Detect which cell encompasses the target text, then output its [x, y] center coordinate. 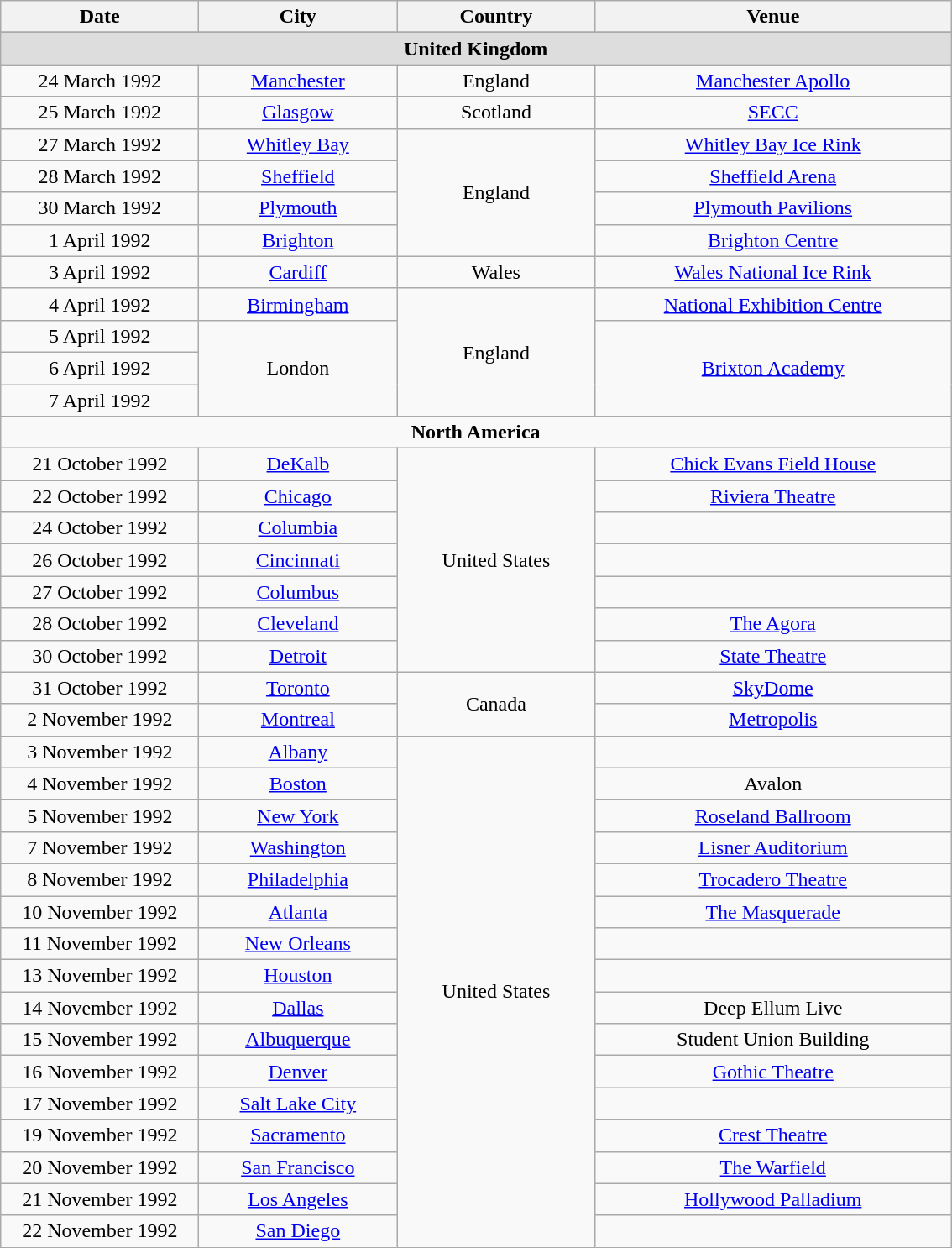
Albuquerque [298, 1040]
Cincinnati [298, 560]
28 March 1992 [100, 176]
3 November 1992 [100, 752]
14 November 1992 [100, 1008]
Cardiff [298, 272]
Wales [496, 272]
21 October 1992 [100, 464]
New York [298, 815]
Cleveland [298, 624]
Salt Lake City [298, 1104]
Brighton Centre [773, 240]
Montreal [298, 720]
15 November 1992 [100, 1040]
National Exhibition Centre [773, 304]
Houston [298, 976]
Avalon [773, 784]
Lisner Auditorium [773, 847]
Dallas [298, 1008]
Plymouth Pavilions [773, 208]
Glasgow [298, 113]
Scotland [496, 113]
4 November 1992 [100, 784]
5 April 1992 [100, 336]
Country [496, 17]
Metropolis [773, 720]
25 March 1992 [100, 113]
San Diego [298, 1231]
27 October 1992 [100, 592]
Chicago [298, 496]
State Theatre [773, 656]
7 November 1992 [100, 847]
2 November 1992 [100, 720]
Canada [496, 704]
Washington [298, 847]
Birmingham [298, 304]
SECC [773, 113]
26 October 1992 [100, 560]
Student Union Building [773, 1040]
Brighton [298, 240]
Philadelphia [298, 879]
North America [476, 433]
City [298, 17]
7 April 1992 [100, 401]
Boston [298, 784]
19 November 1992 [100, 1135]
27 March 1992 [100, 144]
Wales National Ice Rink [773, 272]
30 March 1992 [100, 208]
Columbia [298, 528]
8 November 1992 [100, 879]
New Orleans [298, 944]
The Agora [773, 624]
Columbus [298, 592]
SkyDome [773, 688]
Riviera Theatre [773, 496]
20 November 1992 [100, 1167]
Gothic Theatre [773, 1072]
3 April 1992 [100, 272]
Deep Ellum Live [773, 1008]
DeKalb [298, 464]
28 October 1992 [100, 624]
5 November 1992 [100, 815]
Date [100, 17]
San Francisco [298, 1167]
22 October 1992 [100, 496]
13 November 1992 [100, 976]
10 November 1992 [100, 911]
Trocadero Theatre [773, 879]
Chick Evans Field House [773, 464]
24 October 1992 [100, 528]
Crest Theatre [773, 1135]
21 November 1992 [100, 1199]
The Masquerade [773, 911]
Venue [773, 17]
Hollywood Palladium [773, 1199]
Sheffield [298, 176]
The Warfield [773, 1167]
Denver [298, 1072]
Toronto [298, 688]
Manchester Apollo [773, 81]
24 March 1992 [100, 81]
1 April 1992 [100, 240]
Roseland Ballroom [773, 815]
Whitley Bay [298, 144]
17 November 1992 [100, 1104]
Albany [298, 752]
30 October 1992 [100, 656]
Sheffield Arena [773, 176]
London [298, 368]
16 November 1992 [100, 1072]
22 November 1992 [100, 1231]
Sacramento [298, 1135]
Atlanta [298, 911]
6 April 1992 [100, 368]
Detroit [298, 656]
Brixton Academy [773, 368]
Manchester [298, 81]
11 November 1992 [100, 944]
Whitley Bay Ice Rink [773, 144]
31 October 1992 [100, 688]
United Kingdom [476, 49]
Los Angeles [298, 1199]
4 April 1992 [100, 304]
Plymouth [298, 208]
